Extract the (X, Y) coordinate from the center of the cell holding the provided text.  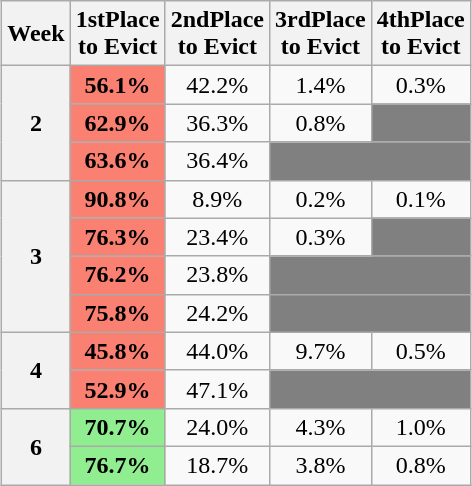
0.5% (420, 351)
8.9% (217, 199)
70.7% (118, 427)
36.3% (217, 123)
75.8% (118, 313)
42.2% (217, 85)
56.1% (118, 85)
76.2% (118, 275)
6 (36, 446)
76.7% (118, 465)
36.4% (217, 161)
2ndPlaceto Evict (217, 34)
9.7% (321, 351)
3 (36, 256)
1.4% (321, 85)
4.3% (321, 427)
45.8% (118, 351)
47.1% (217, 389)
90.8% (118, 199)
18.7% (217, 465)
Week (36, 34)
44.0% (217, 351)
62.9% (118, 123)
3.8% (321, 465)
63.6% (118, 161)
24.2% (217, 313)
52.9% (118, 389)
1.0% (420, 427)
1stPlaceto Evict (118, 34)
4thPlaceto Evict (420, 34)
24.0% (217, 427)
2 (36, 123)
0.1% (420, 199)
4 (36, 370)
3rdPlaceto Evict (321, 34)
23.4% (217, 237)
76.3% (118, 237)
23.8% (217, 275)
0.2% (321, 199)
